Pinpoint the cell where the given text exists, returning its (X, Y) midpoint coordinate. 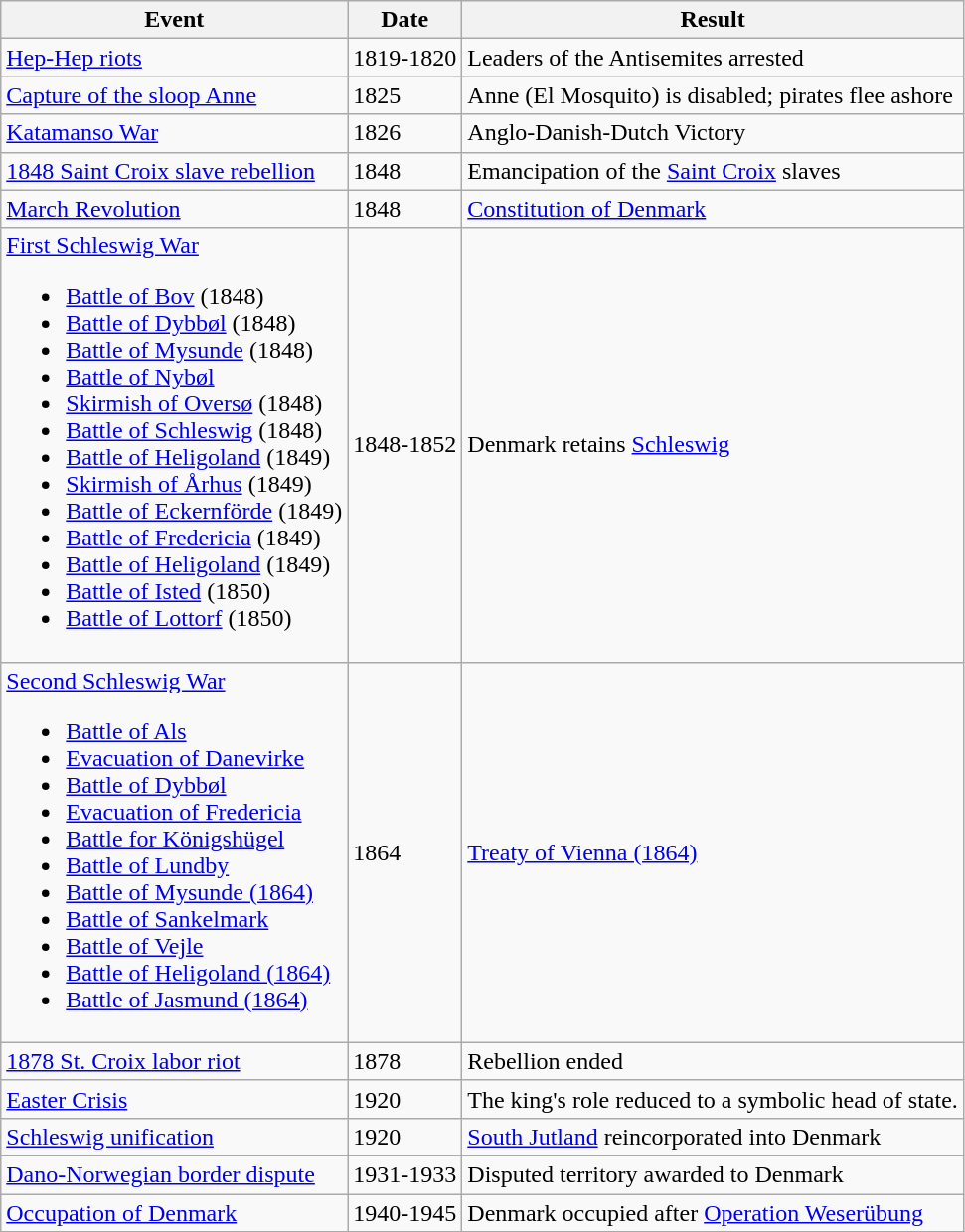
Denmark occupied after Operation Weserübung (714, 1213)
1940-1945 (405, 1213)
Capture of the sloop Anne (175, 95)
1864 (405, 852)
Dano-Norwegian border dispute (175, 1174)
1826 (405, 133)
Leaders of the Antisemites arrested (714, 58)
Emancipation of the Saint Croix slaves (714, 171)
Anne (El Mosquito) is disabled; pirates flee ashore (714, 95)
Constitution of Denmark (714, 209)
Hep-Hep riots (175, 58)
Schleswig unification (175, 1137)
1848-1852 (405, 445)
1825 (405, 95)
March Revolution (175, 209)
Denmark retains Schleswig (714, 445)
1878 St. Croix labor riot (175, 1061)
Treaty of Vienna (1864) (714, 852)
1848 Saint Croix slave rebellion (175, 171)
Date (405, 20)
Katamanso War (175, 133)
Easter Crisis (175, 1099)
Anglo-Danish-Dutch Victory (714, 133)
1819-1820 (405, 58)
Result (714, 20)
Occupation of Denmark (175, 1213)
The king's role reduced to a symbolic head of state. (714, 1099)
Event (175, 20)
1878 (405, 1061)
Rebellion ended (714, 1061)
Disputed territory awarded to Denmark (714, 1174)
1931-1933 (405, 1174)
South Jutland reincorporated into Denmark (714, 1137)
